Extract the [x, y] coordinate from the center of the cell holding the provided text.  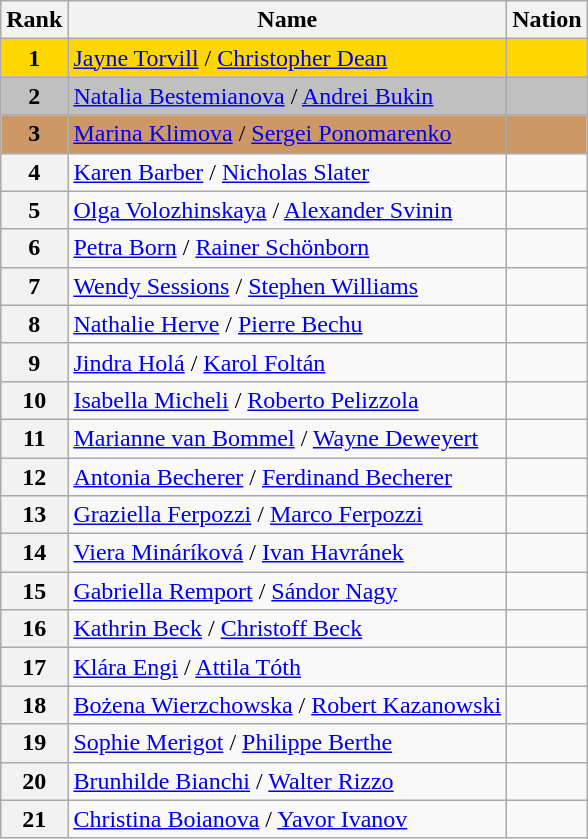
19 [34, 743]
13 [34, 515]
Marianne van Bommel / Wayne Deweyert [288, 438]
14 [34, 553]
Isabella Micheli / Roberto Pelizzola [288, 400]
Olga Volozhinskaya / Alexander Svinin [288, 210]
18 [34, 705]
2 [34, 96]
7 [34, 286]
Sophie Merigot / Philippe Berthe [288, 743]
Karen Barber / Nicholas Slater [288, 172]
Brunhilde Bianchi / Walter Rizzo [288, 781]
10 [34, 400]
Nation [547, 20]
Antonia Becherer / Ferdinand Becherer [288, 477]
Christina Boianova / Yavor Ivanov [288, 819]
1 [34, 58]
3 [34, 134]
Kathrin Beck / Christoff Beck [288, 629]
Natalia Bestemianova / Andrei Bukin [288, 96]
Name [288, 20]
Gabriella Remport / Sándor Nagy [288, 591]
11 [34, 438]
6 [34, 248]
15 [34, 591]
12 [34, 477]
Marina Klimova / Sergei Ponomarenko [288, 134]
5 [34, 210]
21 [34, 819]
Petra Born / Rainer Schönborn [288, 248]
16 [34, 629]
Viera Mináríková / Ivan Havránek [288, 553]
Wendy Sessions / Stephen Williams [288, 286]
20 [34, 781]
Bożena Wierzchowska / Robert Kazanowski [288, 705]
4 [34, 172]
9 [34, 362]
Graziella Ferpozzi / Marco Ferpozzi [288, 515]
8 [34, 324]
Jayne Torvill / Christopher Dean [288, 58]
Nathalie Herve / Pierre Bechu [288, 324]
Rank [34, 20]
Klára Engi / Attila Tóth [288, 667]
17 [34, 667]
Jindra Holá / Karol Foltán [288, 362]
